Return the (X, Y) coordinate for the center point of the cell that contains the specified text.  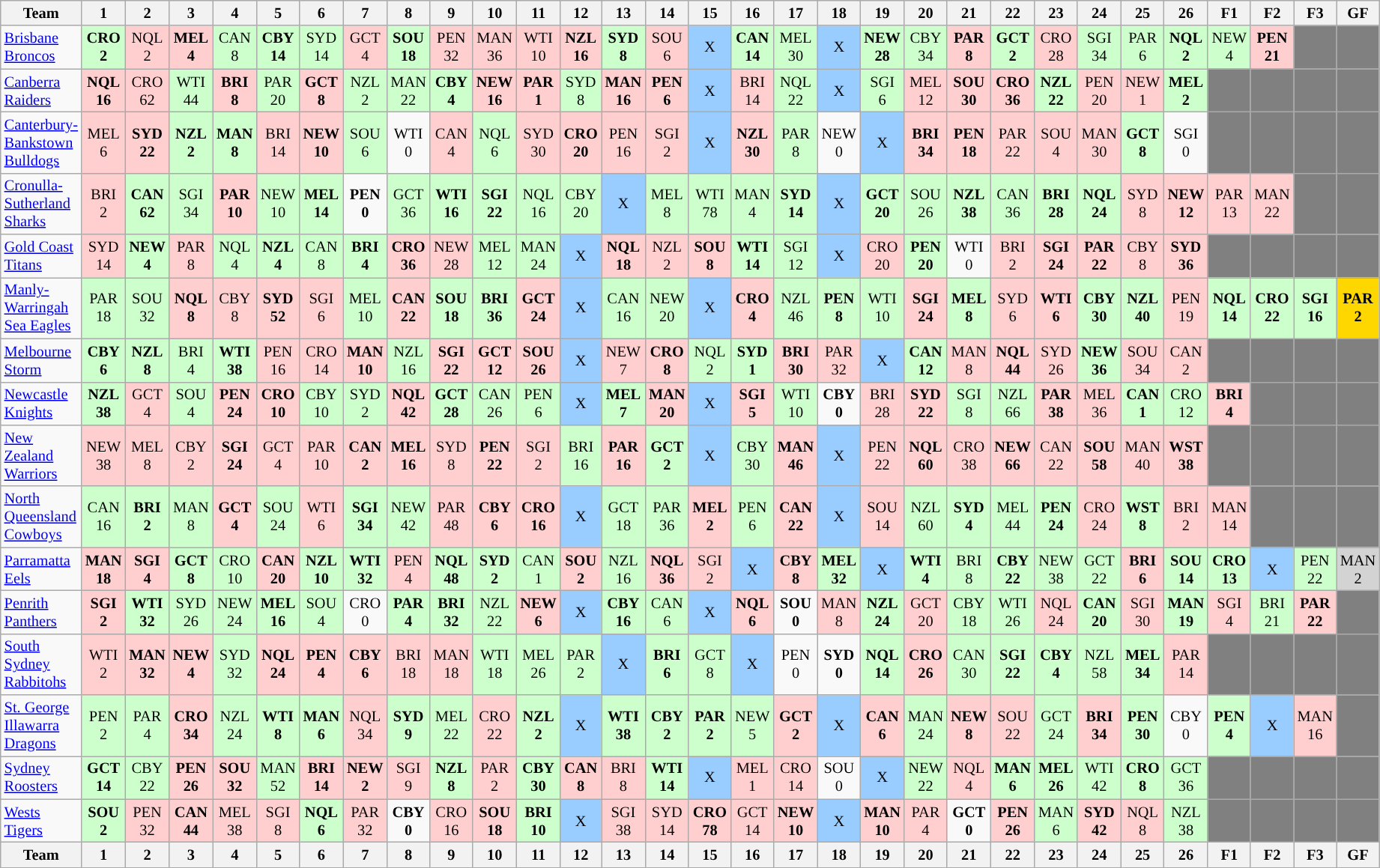
NEW36 (1099, 360)
PAR18 (103, 308)
PAR48 (451, 517)
WTI42 (1099, 777)
CAN4 (451, 142)
WTI8 (277, 726)
SGI16 (1316, 308)
SYD4 (969, 517)
NQL42 (408, 404)
BRI36 (494, 308)
North Queensland Cowboys (41, 517)
SYD36 (1186, 256)
BRI10 (538, 821)
NEW66 (1012, 455)
SYD1 (752, 360)
NQL48 (451, 569)
NEW16 (494, 91)
CAN30 (969, 664)
MAN4 (752, 204)
Canterbury-Bankstown Bulldogs (41, 142)
PEN21 (1272, 47)
WTI2 (103, 664)
NEW2 (365, 777)
CRO24 (1099, 517)
NEW8 (969, 726)
PEN2 (103, 726)
BRI32 (451, 612)
GCT22 (1099, 569)
MAN30 (1099, 142)
SYD9 (408, 726)
MEL1 (752, 777)
CBY18 (969, 612)
Sydney Roosters (41, 777)
SOU22 (1012, 726)
SOU8 (709, 256)
SGI5 (752, 404)
PAR38 (1056, 404)
Melbourne Storm (41, 360)
CRO4 (752, 308)
GCT28 (451, 404)
SOU24 (277, 517)
MAN2 (1358, 569)
MEL10 (365, 308)
MEL4 (191, 47)
Canberra Raiders (41, 91)
CRO13 (1229, 569)
Parramatta Eels (41, 569)
CAN44 (191, 821)
WST38 (1186, 455)
MEL14 (321, 204)
South Sydney Rabbitohs (41, 664)
NQL18 (623, 256)
NEW12 (1186, 204)
SGI0 (1186, 142)
Wests Tigers (41, 821)
CRO0 (365, 612)
SOU58 (1099, 455)
BRI21 (1272, 612)
WTI18 (494, 664)
MAN20 (667, 404)
SGI12 (796, 256)
CBY34 (926, 47)
SYD52 (277, 308)
WST8 (1142, 517)
SYD6 (1012, 308)
NQL34 (365, 726)
MEL32 (839, 569)
MEL30 (796, 47)
MAN52 (277, 777)
NEW0 (839, 142)
WTI26 (1012, 612)
NZL30 (752, 142)
NZL10 (321, 569)
MEL38 (234, 821)
NZL58 (1099, 664)
BRI16 (581, 455)
PAR1 (538, 91)
CBY16 (623, 612)
CRO38 (969, 455)
NEW1 (1142, 91)
SOU30 (969, 91)
NEW20 (667, 308)
CAN14 (752, 47)
CBY14 (277, 47)
GCT18 (623, 517)
GCT0 (969, 821)
PEN8 (839, 308)
MAN40 (1142, 455)
NEW5 (752, 726)
PAR13 (1229, 204)
BRI30 (796, 360)
MEL34 (1142, 664)
WTI78 (709, 204)
MEL7 (623, 404)
NEW7 (623, 360)
SYD30 (538, 142)
MAN19 (1186, 612)
CBY20 (581, 204)
CRO28 (1056, 47)
NQL22 (796, 91)
NZL46 (796, 308)
CAN12 (926, 360)
NQL36 (667, 569)
PAR20 (277, 91)
SGI9 (408, 777)
Penrith Panthers (41, 612)
NEW42 (408, 517)
PEN19 (1186, 308)
CRO34 (191, 726)
WTI4 (926, 569)
NQL60 (926, 455)
PAR36 (667, 517)
Manly-Warringah Sea Eagles (41, 308)
CRO12 (1186, 404)
PEN30 (1142, 726)
PAR16 (623, 455)
CAN36 (1012, 204)
CRO78 (709, 821)
SYD32 (234, 664)
SYD42 (1099, 821)
CRO26 (926, 664)
MAN46 (796, 455)
CAN62 (147, 204)
NEW22 (926, 777)
MAN36 (494, 47)
NZL60 (926, 517)
SGI30 (1142, 612)
PAR14 (1186, 664)
MAN14 (1229, 517)
MAN32 (147, 664)
NZL40 (1142, 308)
PEN18 (969, 142)
SGI38 (623, 821)
NEW24 (234, 612)
Cronulla-Sutherland Sharks (41, 204)
BRI18 (408, 664)
MEL6 (103, 142)
Gold Coast Titans (41, 256)
MEL36 (1099, 404)
CBY10 (321, 404)
Newcastle Knights (41, 404)
NZL66 (1012, 404)
NEW6 (538, 612)
WTI44 (191, 91)
NQL44 (1012, 360)
SYD0 (839, 664)
CRO62 (147, 91)
St. George Illawarra Dragons (41, 726)
WTI16 (451, 204)
NZL4 (277, 256)
New Zealand Warriors (41, 455)
GCT12 (494, 360)
PAR6 (1142, 47)
Brisbane Broncos (41, 47)
MEL22 (451, 726)
MEL44 (1012, 517)
CAN26 (494, 404)
SOU34 (1142, 360)
CRO2 (103, 47)
